Pinpoint the cell where the given text exists, returning its (X, Y) midpoint coordinate. 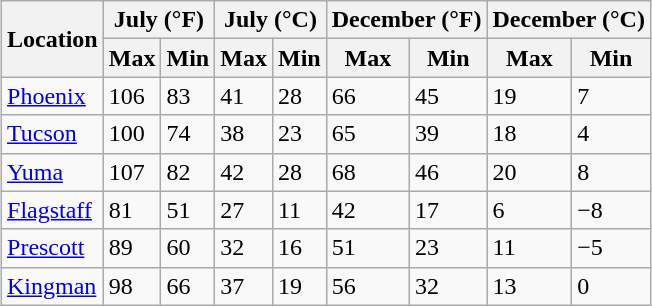
−5 (612, 248)
56 (368, 286)
18 (530, 134)
16 (299, 248)
81 (132, 210)
74 (188, 134)
6 (530, 210)
98 (132, 286)
41 (244, 96)
45 (448, 96)
27 (244, 210)
Tucson (53, 134)
Yuma (53, 172)
60 (188, 248)
82 (188, 172)
July (°F) (158, 20)
−8 (612, 210)
38 (244, 134)
December (°F) (406, 20)
Kingman (53, 286)
106 (132, 96)
39 (448, 134)
68 (368, 172)
37 (244, 286)
8 (612, 172)
17 (448, 210)
Location (53, 39)
20 (530, 172)
4 (612, 134)
7 (612, 96)
107 (132, 172)
0 (612, 286)
65 (368, 134)
Phoenix (53, 96)
83 (188, 96)
Prescott (53, 248)
December (°C) (568, 20)
13 (530, 286)
100 (132, 134)
89 (132, 248)
46 (448, 172)
Flagstaff (53, 210)
July (°C) (270, 20)
